Locate the cell with the specified text and output its (X, Y) center coordinate. 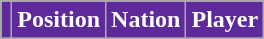
Nation (146, 20)
Player (225, 20)
Position (59, 20)
